Return the (X, Y) coordinate for the center point of the cell that contains the specified text.  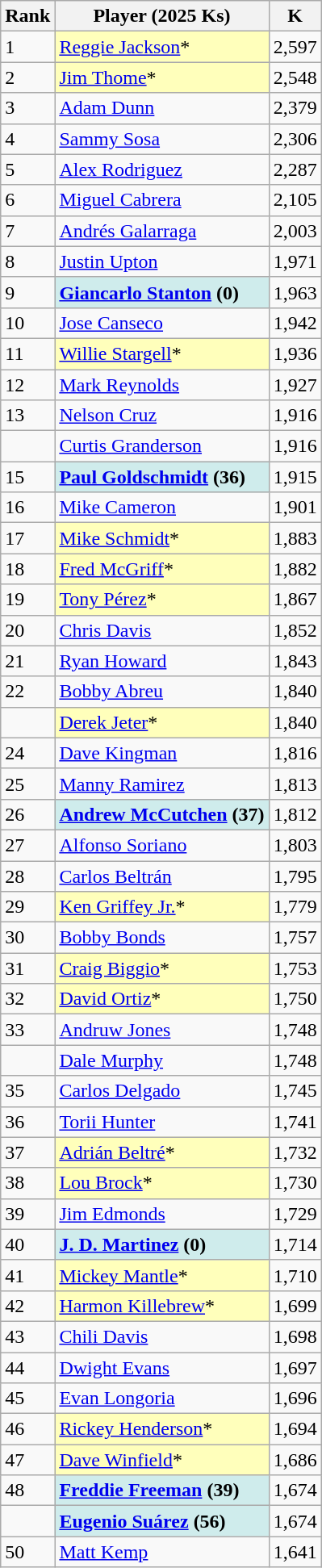
40 (27, 1244)
1,927 (295, 385)
Mickey Mantle* (161, 1275)
13 (27, 416)
1,867 (295, 600)
2,548 (295, 77)
Alfonso Soriano (161, 845)
Tony Pérez* (161, 600)
15 (27, 477)
1,963 (295, 292)
1,686 (295, 1460)
1,816 (295, 753)
1,750 (295, 999)
35 (27, 1091)
1,942 (295, 323)
Fred McGriff* (161, 569)
Carlos Delgado (161, 1091)
1,732 (295, 1152)
42 (27, 1306)
1,795 (295, 876)
5 (27, 169)
Chili Davis (161, 1336)
Dwight Evans (161, 1368)
Manny Ramirez (161, 784)
Eugenio Suárez (56) (161, 1521)
Jim Thome* (161, 77)
37 (27, 1152)
24 (27, 753)
1,803 (295, 845)
Nelson Cruz (161, 416)
18 (27, 569)
12 (27, 385)
38 (27, 1183)
2 (27, 77)
3 (27, 108)
Dave Winfield* (161, 1460)
39 (27, 1214)
2,597 (295, 47)
Mike Schmidt* (161, 538)
1,813 (295, 784)
1 (27, 47)
Adrián Beltré* (161, 1152)
Craig Biggio* (161, 968)
Reggie Jackson* (161, 47)
1,641 (295, 1552)
Ken Griffey Jr.* (161, 907)
Chris Davis (161, 630)
Jose Canseco (161, 323)
Torii Hunter (161, 1122)
Miguel Cabrera (161, 200)
27 (27, 845)
Evan Longoria (161, 1399)
21 (27, 661)
2,287 (295, 169)
Freddie Freeman (39) (161, 1491)
Ryan Howard (161, 661)
Andrés Galarraga (161, 231)
K (295, 16)
Jim Edmonds (161, 1214)
Carlos Beltrán (161, 876)
1,883 (295, 538)
1,753 (295, 968)
7 (27, 231)
Rickey Henderson* (161, 1429)
22 (27, 692)
20 (27, 630)
1,901 (295, 508)
1,698 (295, 1336)
1,812 (295, 814)
44 (27, 1368)
1,757 (295, 938)
1,710 (295, 1275)
41 (27, 1275)
Derek Jeter* (161, 722)
Bobby Bonds (161, 938)
Justin Upton (161, 261)
Andruw Jones (161, 1030)
Mike Cameron (161, 508)
32 (27, 999)
1,779 (295, 907)
1,915 (295, 477)
10 (27, 323)
Rank (27, 16)
1,852 (295, 630)
26 (27, 814)
Dale Murphy (161, 1060)
Matt Kemp (161, 1552)
2,379 (295, 108)
Sammy Sosa (161, 139)
33 (27, 1030)
47 (27, 1460)
Giancarlo Stanton (0) (161, 292)
Alex Rodriguez (161, 169)
2,003 (295, 231)
1,843 (295, 661)
2,105 (295, 200)
9 (27, 292)
11 (27, 353)
Curtis Granderson (161, 446)
Paul Goldschmidt (36) (161, 477)
Bobby Abreu (161, 692)
1,714 (295, 1244)
1,882 (295, 569)
David Ortiz* (161, 999)
1,699 (295, 1306)
Andrew McCutchen (37) (161, 814)
29 (27, 907)
50 (27, 1552)
4 (27, 139)
Player (2025 Ks) (161, 16)
1,697 (295, 1368)
30 (27, 938)
Harmon Killebrew* (161, 1306)
36 (27, 1122)
Mark Reynolds (161, 385)
Adam Dunn (161, 108)
1,730 (295, 1183)
45 (27, 1399)
16 (27, 508)
1,696 (295, 1399)
1,729 (295, 1214)
Dave Kingman (161, 753)
48 (27, 1491)
Lou Brock* (161, 1183)
46 (27, 1429)
43 (27, 1336)
1,694 (295, 1429)
1,741 (295, 1122)
17 (27, 538)
25 (27, 784)
6 (27, 200)
1,745 (295, 1091)
28 (27, 876)
31 (27, 968)
Willie Stargell* (161, 353)
8 (27, 261)
1,936 (295, 353)
1,971 (295, 261)
19 (27, 600)
J. D. Martinez (0) (161, 1244)
2,306 (295, 139)
